Extract the (X, Y) coordinate from the center of the cell holding the provided text.  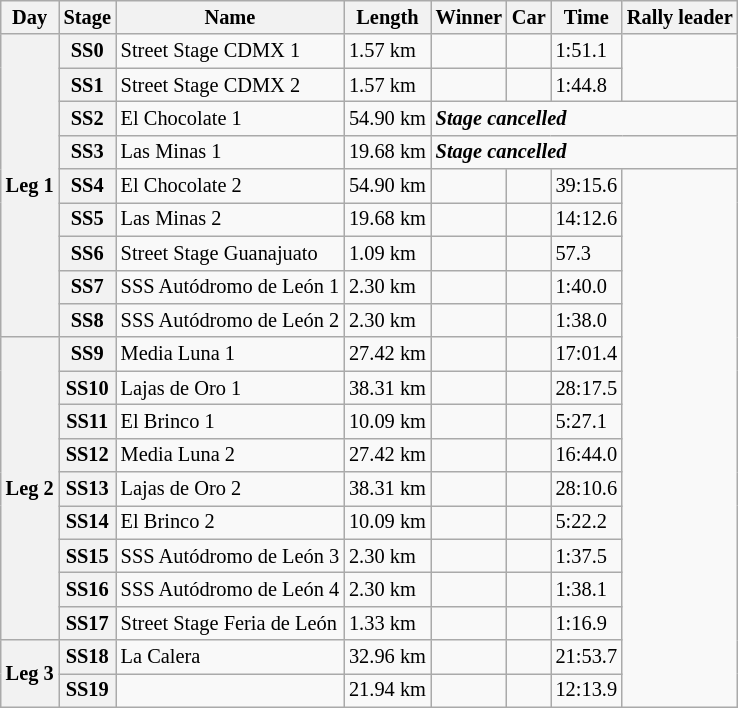
SS6 (88, 253)
SS19 (88, 690)
SSS Autódromo de León 3 (230, 556)
1:38.1 (586, 589)
21.94 km (388, 690)
SS14 (88, 522)
El Chocolate 2 (230, 186)
SS0 (88, 51)
Rally leader (680, 17)
1.09 km (388, 253)
SSS Autódromo de León 1 (230, 287)
Lajas de Oro 1 (230, 388)
Car (529, 17)
39:15.6 (586, 186)
SS12 (88, 455)
1:37.5 (586, 556)
Street Stage CDMX 2 (230, 85)
SSS Autódromo de León 4 (230, 589)
12:13.9 (586, 690)
SS5 (88, 219)
SS9 (88, 354)
SSS Autódromo de León 2 (230, 320)
SS15 (88, 556)
Las Minas 1 (230, 152)
5:27.1 (586, 421)
SS4 (88, 186)
Media Luna 1 (230, 354)
Winner (469, 17)
Las Minas 2 (230, 219)
32.96 km (388, 657)
1:38.0 (586, 320)
El Brinco 2 (230, 522)
SS18 (88, 657)
El Chocolate 1 (230, 118)
SS3 (88, 152)
El Brinco 1 (230, 421)
1:51.1 (586, 51)
21:53.7 (586, 657)
Leg 1 (30, 186)
16:44.0 (586, 455)
Stage (88, 17)
Leg 3 (30, 674)
1.33 km (388, 623)
1:40.0 (586, 287)
SS17 (88, 623)
Media Luna 2 (230, 455)
Name (230, 17)
5:22.2 (586, 522)
SS16 (88, 589)
57.3 (586, 253)
Lajas de Oro 2 (230, 489)
SS8 (88, 320)
Street Stage Guanajuato (230, 253)
Street Stage CDMX 1 (230, 51)
SS10 (88, 388)
SS11 (88, 421)
17:01.4 (586, 354)
SS13 (88, 489)
SS7 (88, 287)
SS1 (88, 85)
SS2 (88, 118)
1:16.9 (586, 623)
Street Stage Feria de León (230, 623)
1:44.8 (586, 85)
Day (30, 17)
28:10.6 (586, 489)
Time (586, 17)
28:17.5 (586, 388)
Leg 2 (30, 488)
La Calera (230, 657)
14:12.6 (586, 219)
Length (388, 17)
